From the cell containing the given text, extract its center point as (x, y) coordinate. 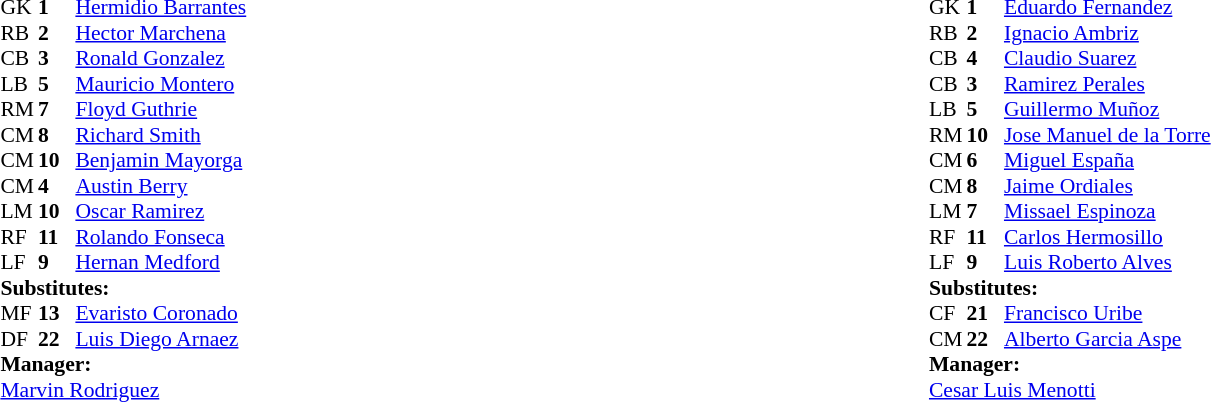
13 (57, 313)
Austin Berry (160, 186)
Luis Roberto Alves (1108, 263)
Floyd Guthrie (160, 109)
Guillermo Muñoz (1108, 109)
Jaime Ordiales (1108, 186)
Oscar Ramirez (160, 211)
Rolando Fonseca (160, 237)
Hector Marchena (160, 33)
Carlos Hermosillo (1108, 237)
CF (948, 313)
Ignacio Ambriz (1108, 33)
Hernan Medford (160, 263)
Francisco Uribe (1108, 313)
Luis Diego Arnaez (160, 339)
Ramirez Perales (1108, 84)
Evaristo Coronado (160, 313)
Ronald Gonzalez (160, 59)
21 (985, 313)
Alberto Garcia Aspe (1108, 339)
Mauricio Montero (160, 84)
6 (985, 161)
Benjamin Mayorga (160, 161)
DF (19, 339)
Richard Smith (160, 135)
Claudio Suarez (1108, 59)
Miguel España (1108, 161)
MF (19, 313)
Missael Espinoza (1108, 211)
Jose Manuel de la Torre (1108, 135)
